Extract the [x, y] coordinate from the center of the cell holding the provided text.  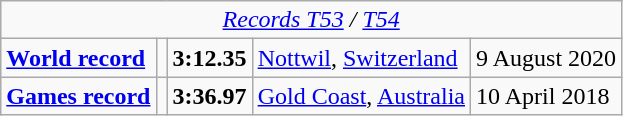
9 August 2020 [546, 58]
World record [78, 58]
10 April 2018 [546, 96]
3:12.35 [210, 58]
Nottwil, Switzerland [361, 58]
3:36.97 [210, 96]
Gold Coast, Australia [361, 96]
Records T53 / T54 [312, 20]
Games record [78, 96]
